For the text-containing cell, return its midpoint in [x, y] coordinate format. 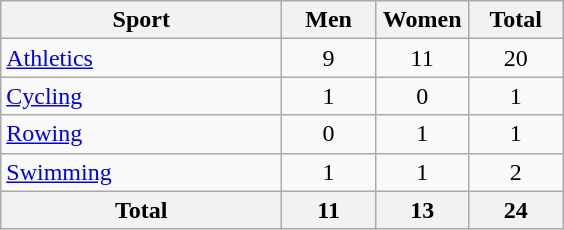
Men [329, 20]
Cycling [142, 96]
2 [516, 172]
Rowing [142, 134]
Women [422, 20]
9 [329, 58]
24 [516, 210]
13 [422, 210]
Swimming [142, 172]
20 [516, 58]
Athletics [142, 58]
Sport [142, 20]
